Capture the cell that displays the provided text and extract its (X, Y) central coordinate. 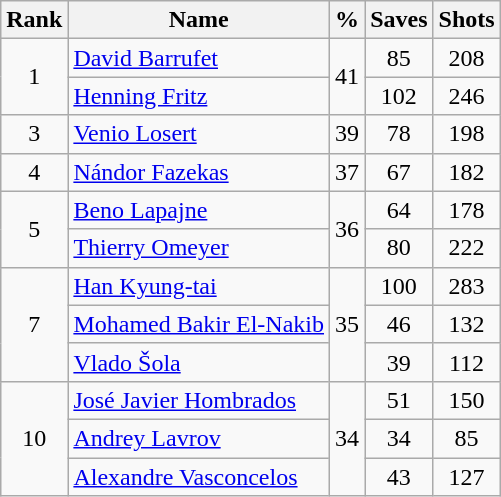
46 (399, 324)
10 (34, 438)
1 (34, 77)
41 (348, 77)
78 (399, 134)
Shots (466, 20)
150 (466, 400)
Venio Losert (199, 134)
Name (199, 20)
Saves (399, 20)
Vlado Šola (199, 362)
246 (466, 96)
127 (466, 477)
5 (34, 229)
Mohamed Bakir El-Nakib (199, 324)
José Javier Hombrados (199, 400)
Han Kyung-tai (199, 286)
Alexandre Vasconcelos (199, 477)
208 (466, 58)
David Barrufet (199, 58)
Beno Lapajne (199, 210)
100 (399, 286)
64 (399, 210)
102 (399, 96)
283 (466, 286)
178 (466, 210)
% (348, 20)
Henning Fritz (199, 96)
36 (348, 229)
35 (348, 324)
Rank (34, 20)
3 (34, 134)
222 (466, 248)
80 (399, 248)
67 (399, 172)
51 (399, 400)
37 (348, 172)
Thierry Omeyer (199, 248)
112 (466, 362)
4 (34, 172)
Andrey Lavrov (199, 438)
43 (399, 477)
7 (34, 324)
Nándor Fazekas (199, 172)
132 (466, 324)
198 (466, 134)
182 (466, 172)
